Search for the cell housing the specified text and yield its (x, y) center coordinate. 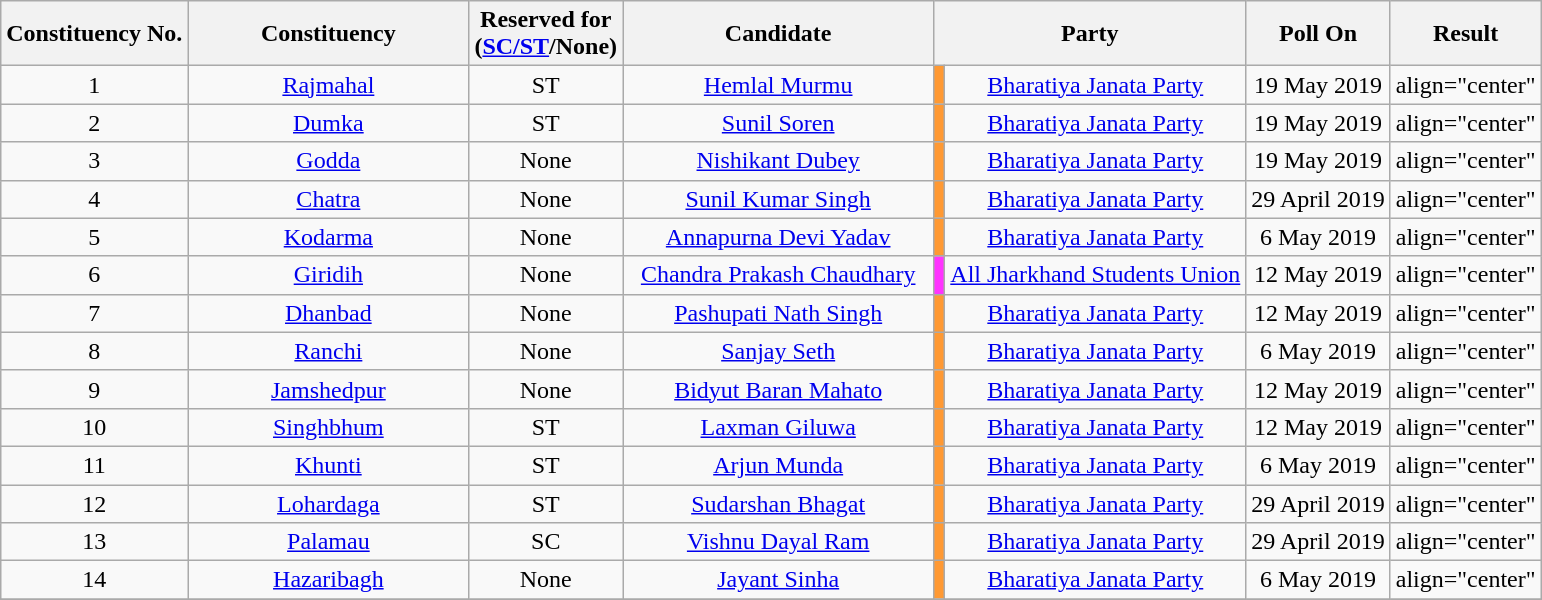
1 (94, 85)
Chatra (328, 199)
Nishikant Dubey (778, 161)
8 (94, 351)
Jayant Sinha (778, 580)
Pashupati Nath Singh (778, 313)
2 (94, 123)
Lohardaga (328, 503)
9 (94, 389)
Bidyut Baran Mahato (778, 389)
Chandra Prakash Chaudhary (778, 275)
11 (94, 465)
Hazaribagh (328, 580)
Reserved for(SC/ST/None) (546, 34)
Jamshedpur (328, 389)
10 (94, 427)
13 (94, 542)
Rajmahal (328, 85)
14 (94, 580)
12 (94, 503)
Constituency No. (94, 34)
4 (94, 199)
All Jharkhand Students Union (1096, 275)
Giridih (328, 275)
Khunti (328, 465)
6 (94, 275)
5 (94, 237)
Vishnu Dayal Ram (778, 542)
Constituency (328, 34)
Party (1090, 34)
Sudarshan Bhagat (778, 503)
Hemlal Murmu (778, 85)
7 (94, 313)
Sunil Kumar Singh (778, 199)
SC (546, 542)
Arjun Munda (778, 465)
Annapurna Devi Yadav (778, 237)
Result (1466, 34)
Sunil Soren (778, 123)
3 (94, 161)
Godda (328, 161)
Dhanbad (328, 313)
Palamau (328, 542)
Sanjay Seth (778, 351)
Kodarma (328, 237)
Dumka (328, 123)
Singhbhum (328, 427)
Poll On (1318, 34)
Laxman Giluwa (778, 427)
Candidate (778, 34)
Ranchi (328, 351)
